Identify which cell holds the provided text, then report its [X, Y] central coordinate. 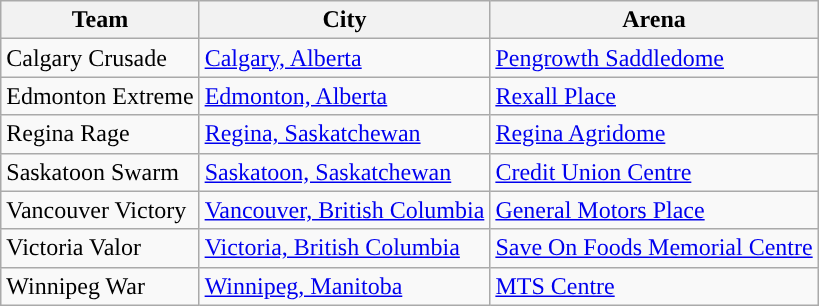
Winnipeg War [100, 286]
Arena [654, 20]
Credit Union Centre [654, 172]
Rexall Place [654, 96]
Pengrowth Saddledome [654, 58]
Vancouver Victory [100, 210]
Saskatoon Swarm [100, 172]
Team [100, 20]
Calgary, Alberta [344, 58]
Saskatoon, Saskatchewan [344, 172]
Regina Agridome [654, 134]
Edmonton Extreme [100, 96]
Edmonton, Alberta [344, 96]
Victoria, British Columbia [344, 248]
MTS Centre [654, 286]
Save On Foods Memorial Centre [654, 248]
Victoria Valor [100, 248]
Regina, Saskatchewan [344, 134]
General Motors Place [654, 210]
Vancouver, British Columbia [344, 210]
Calgary Crusade [100, 58]
City [344, 20]
Winnipeg, Manitoba [344, 286]
Regina Rage [100, 134]
